From the cell containing the given text, extract its center point as [X, Y] coordinate. 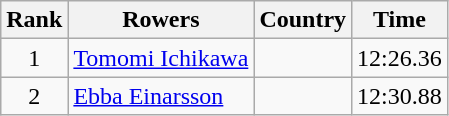
Rank [34, 20]
Ebba Einarsson [161, 96]
2 [34, 96]
Time [400, 20]
Country [303, 20]
Tomomi Ichikawa [161, 58]
Rowers [161, 20]
12:30.88 [400, 96]
12:26.36 [400, 58]
1 [34, 58]
